Extract the [x, y] coordinate from the center of the cell holding the provided text.  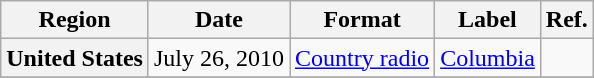
Ref. [566, 20]
Format [362, 20]
Date [218, 20]
United States [75, 58]
Columbia [488, 58]
Label [488, 20]
July 26, 2010 [218, 58]
Country radio [362, 58]
Region [75, 20]
